Locate the cell with the specified text and output its [x, y] center coordinate. 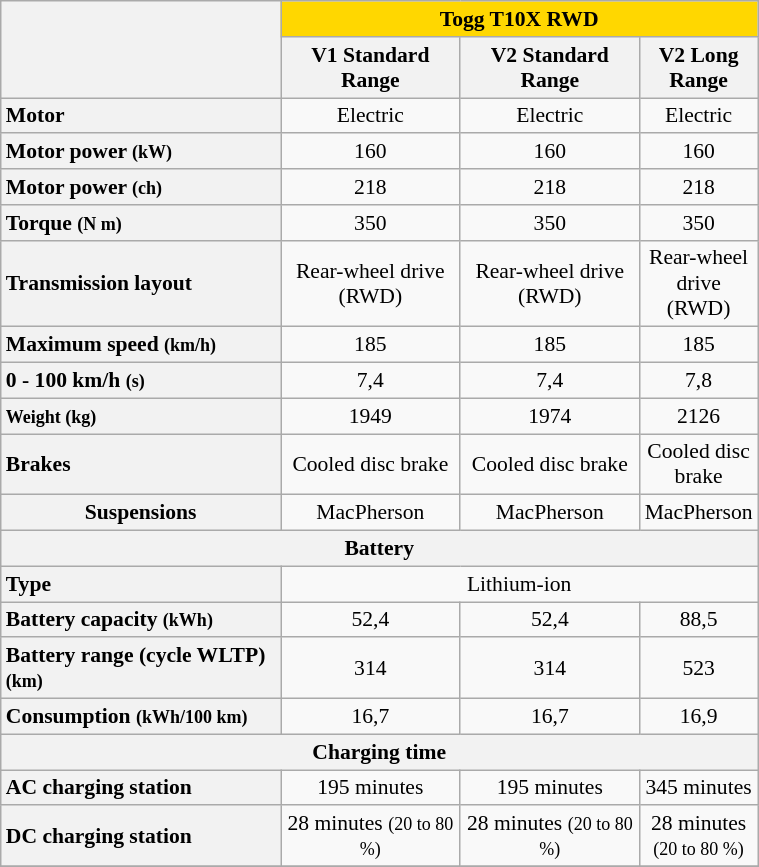
1974 [550, 416]
Battery [380, 549]
Type [141, 584]
7,8 [699, 381]
Weight (kg) [141, 416]
Battery capacity (kWh) [141, 620]
Motor power (ch) [141, 187]
0 - 100 km/h (s) [141, 381]
V2 Long Range [699, 68]
Lithium-ion [520, 584]
DC charging station [141, 836]
Charging time [380, 752]
2126 [699, 416]
Maximum speed (km/h) [141, 345]
Battery range (cycle WLTP) (km) [141, 668]
Togg T10X RWD [520, 19]
16,9 [699, 717]
V1 Standard Range [370, 68]
88,5 [699, 620]
Transmission layout [141, 284]
Motor [141, 116]
523 [699, 668]
Motor power (kW) [141, 152]
1949 [370, 416]
V2 Standard Range [550, 68]
345 minutes [699, 788]
Brakes [141, 464]
Torque (N m) [141, 223]
Suspensions [141, 513]
AC charging station [141, 788]
Consumption (kWh/100 km) [141, 717]
